Determine the (x, y) coordinate at the center of the cell enclosing the given text.  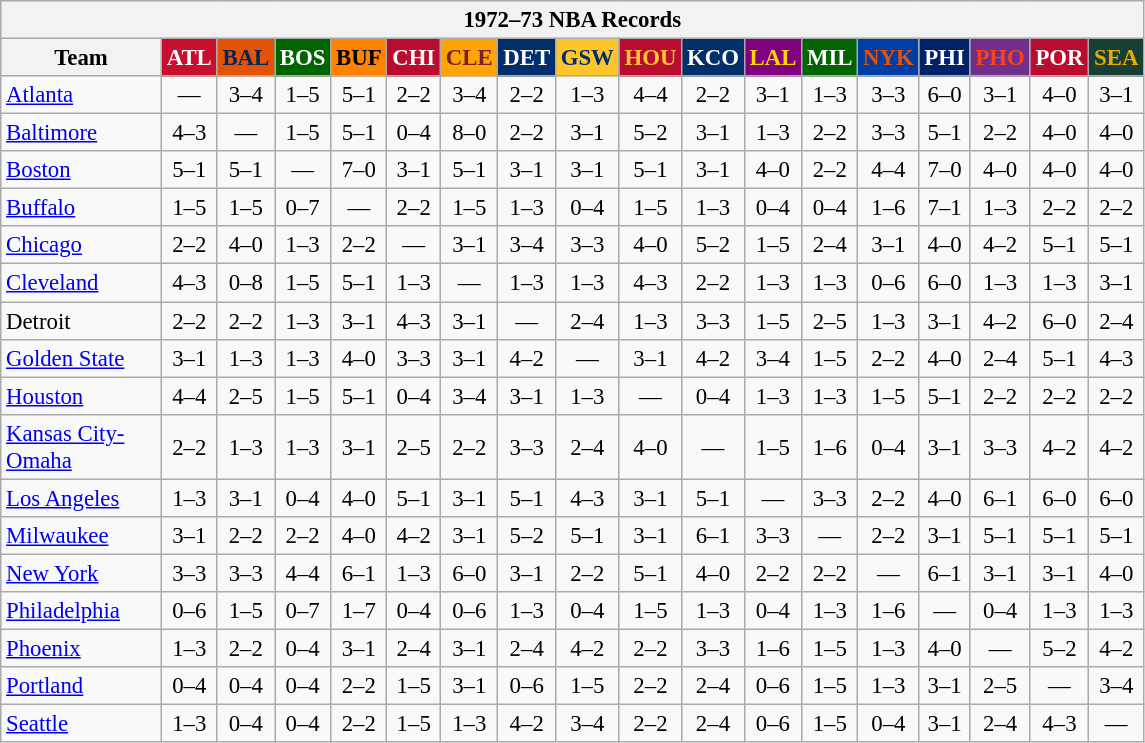
Buffalo (82, 208)
NYK (888, 58)
Los Angeles (82, 498)
PHO (1000, 58)
Chicago (82, 245)
Boston (82, 170)
Seattle (82, 724)
BAL (246, 58)
0–8 (246, 283)
8–0 (470, 133)
POR (1060, 58)
Houston (82, 396)
Detroit (82, 321)
Team (82, 58)
Milwaukee (82, 536)
Atlanta (82, 95)
LAL (772, 58)
PHI (944, 58)
HOU (650, 58)
KCO (714, 58)
New York (82, 573)
Philadelphia (82, 611)
Golden State (82, 358)
GSW (587, 58)
Portland (82, 686)
SEA (1116, 58)
BOS (303, 58)
1972–73 NBA Records (572, 20)
DET (526, 58)
CHI (414, 58)
Baltimore (82, 133)
Cleveland (82, 283)
1–7 (359, 611)
ATL (189, 58)
MIL (830, 58)
Phoenix (82, 648)
Kansas City-Omaha (82, 446)
BUF (359, 58)
CLE (470, 58)
7–1 (944, 208)
